For the text-containing cell, return its midpoint in (x, y) coordinate format. 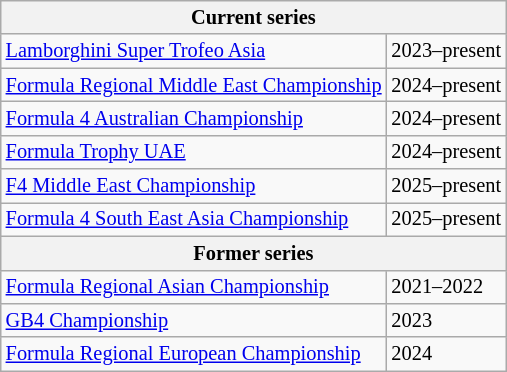
2023 (446, 320)
Current series (254, 17)
Formula Regional Asian Championship (194, 287)
Formula Trophy UAE (194, 152)
Formula 4 Australian Championship (194, 118)
F4 Middle East Championship (194, 186)
Former series (254, 253)
Formula Regional Middle East Championship (194, 85)
2023–present (446, 51)
2021–2022 (446, 287)
2024 (446, 354)
Formula 4 South East Asia Championship (194, 219)
GB4 Championship (194, 320)
Lamborghini Super Trofeo Asia (194, 51)
Formula Regional European Championship (194, 354)
